Extract the [X, Y] coordinate from the center of the cell holding the provided text.  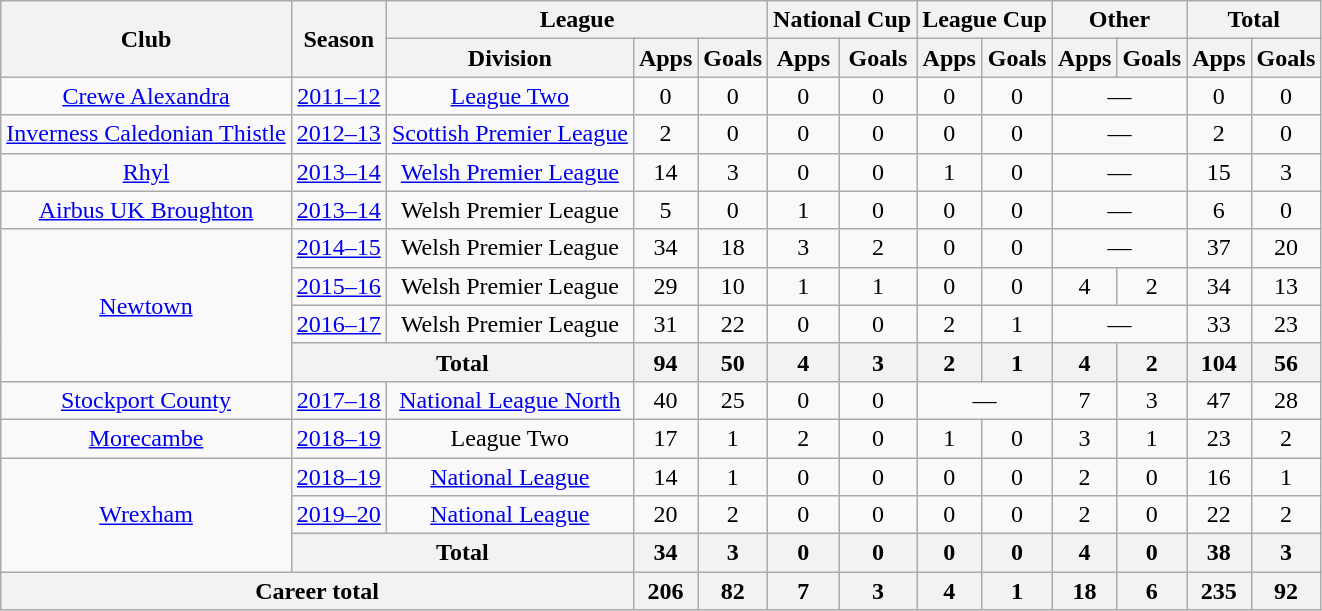
235 [1219, 591]
2012–13 [338, 134]
2016–17 [338, 324]
31 [665, 324]
29 [665, 286]
16 [1219, 477]
37 [1219, 248]
Season [338, 39]
2014–15 [338, 248]
Career total [318, 591]
Inverness Caledonian Thistle [146, 134]
56 [1286, 362]
28 [1286, 400]
Airbus UK Broughton [146, 210]
National League North [510, 400]
National Cup [842, 20]
Club [146, 39]
Stockport County [146, 400]
League [576, 20]
13 [1286, 286]
38 [1219, 553]
2011–12 [338, 96]
2015–16 [338, 286]
17 [665, 438]
10 [733, 286]
94 [665, 362]
League Cup [985, 20]
25 [733, 400]
Newtown [146, 305]
104 [1219, 362]
Rhyl [146, 172]
50 [733, 362]
Other [1119, 20]
47 [1219, 400]
206 [665, 591]
5 [665, 210]
2019–20 [338, 515]
Crewe Alexandra [146, 96]
33 [1219, 324]
Wrexham [146, 515]
2017–18 [338, 400]
Scottish Premier League [510, 134]
82 [733, 591]
40 [665, 400]
Morecambe [146, 438]
Division [510, 58]
15 [1219, 172]
92 [1286, 591]
